Capture the cell that displays the provided text and extract its (X, Y) central coordinate. 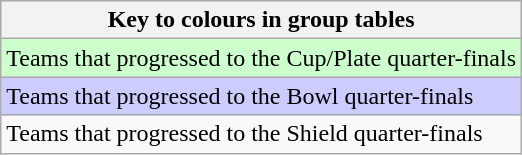
Key to colours in group tables (262, 20)
Teams that progressed to the Bowl quarter-finals (262, 96)
Teams that progressed to the Shield quarter-finals (262, 134)
Teams that progressed to the Cup/Plate quarter-finals (262, 58)
